For the text-containing cell, return its midpoint in (X, Y) coordinate format. 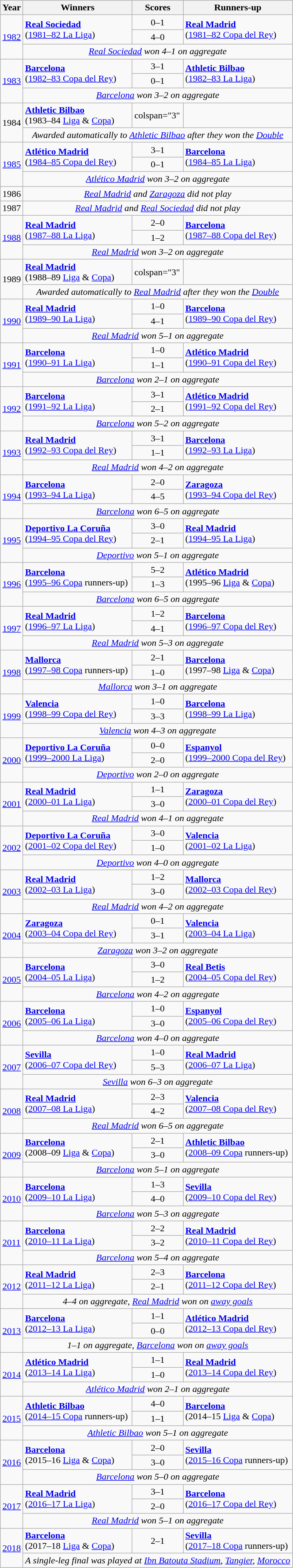
Barcelona(1998–99 La Liga) (238, 709)
2002 (12, 848)
Atlético Madrid(1984–85 Copa del Rey) (78, 157)
Barcelona won 5–0 on aggregate (158, 1477)
Valencia(1998–99 Copa del Rey) (78, 709)
Atlético Madrid(2013–14 La Liga) (78, 1367)
Barcelona won 3–2 on aggregate (158, 95)
Barcelona(1989–90 Copa del Rey) (238, 314)
1985 (12, 164)
Real Madrid won 3–2 on aggregate (158, 252)
Mallorca won 3–1 on aggregate (158, 687)
Real Madrid(1989–90 La Liga) (78, 314)
Athletic Bilbao won 5–1 on aggregate (158, 1433)
Barcelona won 5–1 on aggregate (158, 1170)
2012 (12, 1287)
Espanyol(1999–2000 Copa del Rey) (238, 753)
Barcelona(1990–91 La Liga) (78, 357)
Real Sociedad(1981–82 La Liga) (78, 30)
Barcelona(1993–94 La Liga) (78, 489)
Real Madrid(1981–82 Copa del Rey) (238, 30)
2004 (12, 936)
Valencia won 4–3 on aggregate (158, 731)
Barcelona won 5–4 on aggregate (158, 1257)
Awarded automatically to Real Madrid after they won the Double (158, 292)
Mallorca(1997–98 Copa runners-up) (78, 665)
Atlético Madrid won 3–2 on aggregate (158, 179)
Zaragoza won 3–2 on aggregate (158, 950)
Athletic Bilbao(2008–09 Copa runners-up) (238, 1148)
2010 (12, 1199)
Sevilla(2017–18 Copa runners-up) (238, 1541)
Deportivo La Coruña(1994–95 Copa del Rey) (78, 533)
2007 (12, 1067)
2009 (12, 1155)
1989 (12, 279)
Winners (78, 8)
1999 (12, 716)
1995 (12, 540)
2013 (12, 1330)
Real Madrid(2006–07 La Liga) (238, 1060)
Deportivo La Coruña(1999–2000 La Liga) (78, 753)
1988 (12, 238)
Barcelona(1982–83 Copa del Rey) (78, 73)
Real Madrid(2007–08 La Liga) (78, 1104)
4–2 (157, 1111)
Real Betis(2004–05 Copa del Rey) (238, 972)
Real Madrid(1992–93 Copa del Rey) (78, 445)
Real Madrid and Zaragoza did not play (158, 193)
Deportivo won 4–0 on aggregate (158, 862)
Barcelona(2017–18 Liga & Copa) (78, 1541)
4–4 on aggregate, Real Madrid won on away goals (158, 1301)
Real Madrid won 6–5 on aggregate (158, 1126)
Barcelona(2016–17 Copa del Rey) (238, 1499)
2015 (12, 1418)
5–3 (157, 1067)
Barcelona(2009–10 La Liga) (78, 1192)
2014 (12, 1374)
A single-leg final was played at Ibn Batouta Stadium, Tangier, Morocco (158, 1560)
2000 (12, 760)
Barcelona(2008–09 Liga & Copa) (78, 1148)
Barcelona won 5–2 on aggregate (158, 423)
Zaragoza(2000–01 Copa del Rey) (238, 796)
Barcelona(2005–06 La Liga) (78, 1016)
2003 (12, 891)
2–2 (157, 1228)
Athletic Bilbao(1983–84 Liga & Copa) (78, 115)
Barcelona won 5–3 on aggregate (158, 1214)
Atlético Madrid won 2–1 on aggregate (158, 1389)
1987 (12, 208)
Real Madrid(2002–03 La Liga) (78, 884)
Mallorca(2002–03 Copa del Rey) (238, 884)
Espanyol(2005–06 Copa del Rey) (238, 1016)
1998 (12, 672)
Real Madrid won 4–1 on aggregate (158, 818)
Barcelona(2010–11 La Liga) (78, 1235)
Barcelona(2012–13 La Liga) (78, 1323)
2006 (12, 1023)
1991 (12, 365)
Valencia(2001–02 La Liga) (238, 840)
Sevilla(2006–07 Copa del Rey) (78, 1060)
Sevilla(2015–16 Copa runners-up) (238, 1455)
Real Madrid(2000–01 La Liga) (78, 796)
Barcelona(2015–16 Liga & Copa) (78, 1455)
1992 (12, 409)
Barcelona(1995–96 Copa runners-up) (78, 577)
3–2 (157, 1243)
Real Madrid(1987–88 La Liga) (78, 230)
2008 (12, 1111)
2018 (12, 1548)
Year (12, 8)
Barcelona(1984–85 La Liga) (238, 157)
Valencia(2003–04 La Liga) (238, 928)
2011 (12, 1243)
Real Madrid(2016–17 La Liga) (78, 1499)
1990 (12, 321)
Barcelona(2014–15 Liga & Copa) (238, 1411)
Real Madrid(2010–11 Copa del Rey) (238, 1235)
Atlético Madrid(1995–96 Liga & Copa) (238, 577)
4–5 (157, 497)
1996 (12, 584)
Awarded automatically to Athletic Bilbao after they won the Double (158, 135)
Deportivo La Coruña(2001–02 Copa del Rey) (78, 840)
Barcelona(1997–98 Liga & Copa) (238, 665)
1983 (12, 81)
3–3 (157, 716)
Athletic Bilbao(1982–83 La Liga) (238, 73)
Barcelona(1987–88 Copa del Rey) (238, 230)
Real Madrid won 5–3 on aggregate (158, 643)
Barcelona(1996–97 Copa del Rey) (238, 621)
Atlético Madrid(1991–92 Copa del Rey) (238, 401)
1994 (12, 497)
Real Madrid(1996–97 La Liga) (78, 621)
2016 (12, 1462)
Real Madrid(2013–14 Copa del Rey) (238, 1367)
Real Madrid and Real Sociedad did not play (158, 208)
Barcelona(2004–05 La Liga) (78, 972)
2017 (12, 1506)
Atlético Madrid(1990–91 Copa del Rey) (238, 357)
Sevilla(2009–10 Copa del Rey) (238, 1192)
Real Madrid(2011–12 La Liga) (78, 1279)
Zaragoza(2003–04 Copa del Rey) (78, 928)
Zaragoza(1993–94 Copa del Rey) (238, 489)
Real Madrid(1994–95 La Liga) (238, 533)
2001 (12, 804)
1982 (12, 37)
2005 (12, 979)
Real Sociedad won 4–1 on aggregate (158, 52)
Runners-up (238, 8)
1–1 on aggregate, Barcelona won on away goals (158, 1345)
Athletic Bilbao(2014–15 Copa runners-up) (78, 1411)
Barcelona won 4–0 on aggregate (158, 1038)
1993 (12, 452)
Real Madrid(1988–89 Liga & Copa) (78, 272)
Sevilla won 6–3 on aggregate (158, 1082)
5–2 (157, 570)
Deportivo won 5–1 on aggregate (158, 555)
Barcelona(1991–92 La Liga) (78, 401)
1997 (12, 628)
1986 (12, 193)
Deportivo won 2–0 on aggregate (158, 775)
Scores (157, 8)
Barcelona won 4–2 on aggregate (158, 994)
Barcelona(1992–93 La Liga) (238, 445)
Atlético Madrid(2012–13 Copa del Rey) (238, 1323)
Valencia(2007–08 Copa del Rey) (238, 1104)
1984 (12, 122)
Barcelona won 2–1 on aggregate (158, 379)
Barcelona(2011–12 Copa del Rey) (238, 1279)
